Locate the cell with the specified text and output its (x, y) center coordinate. 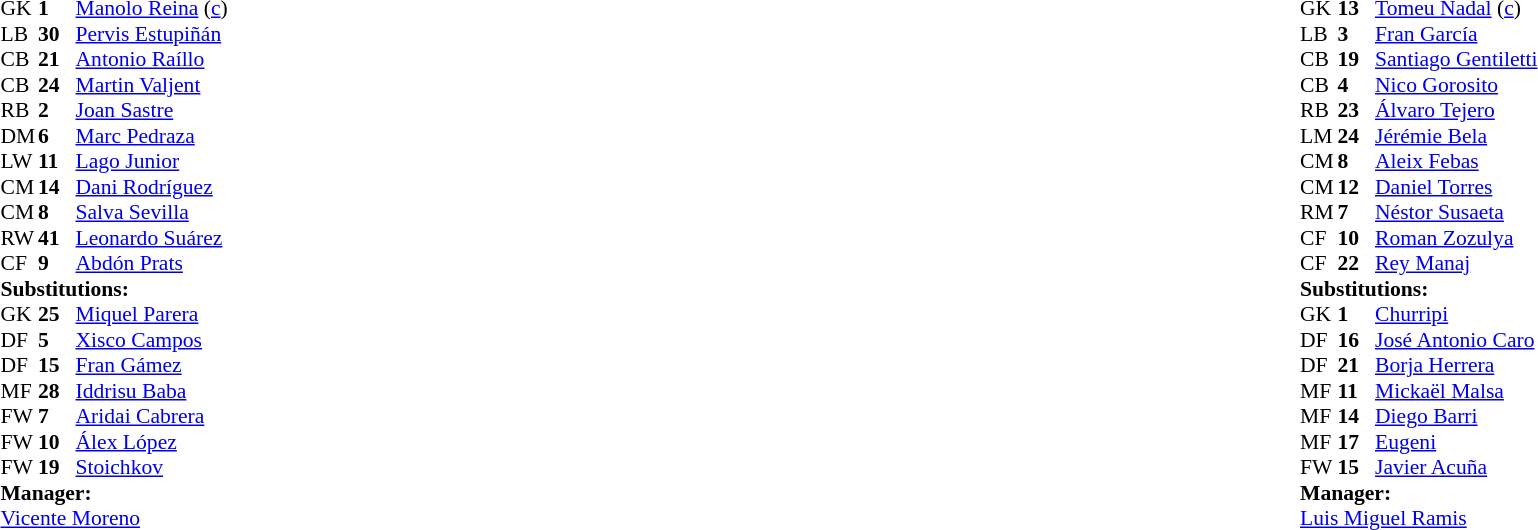
Iddrisu Baba (152, 391)
Antonio Raíllo (152, 59)
Javier Acuña (1456, 467)
Jérémie Bela (1456, 136)
5 (57, 340)
Abdón Prats (152, 263)
Xisco Campos (152, 340)
4 (1357, 85)
Álvaro Tejero (1456, 111)
17 (1357, 442)
2 (57, 111)
Joan Sastre (152, 111)
Álex López (152, 442)
RM (1319, 213)
Fran García (1456, 34)
12 (1357, 187)
23 (1357, 111)
Stoichkov (152, 467)
Nico Gorosito (1456, 85)
9 (57, 263)
Marc Pedraza (152, 136)
RW (19, 238)
3 (1357, 34)
Dani Rodríguez (152, 187)
Aridai Cabrera (152, 417)
Néstor Susaeta (1456, 213)
LM (1319, 136)
Churripi (1456, 315)
José Antonio Caro (1456, 340)
16 (1357, 340)
Diego Barri (1456, 417)
LW (19, 161)
6 (57, 136)
41 (57, 238)
28 (57, 391)
DM (19, 136)
Aleix Febas (1456, 161)
Santiago Gentiletti (1456, 59)
Roman Zozulya (1456, 238)
Borja Herrera (1456, 365)
Fran Gámez (152, 365)
Daniel Torres (1456, 187)
22 (1357, 263)
Pervis Estupiñán (152, 34)
Mickaël Malsa (1456, 391)
Miquel Parera (152, 315)
30 (57, 34)
Leonardo Suárez (152, 238)
25 (57, 315)
Eugeni (1456, 442)
Salva Sevilla (152, 213)
1 (1357, 315)
Lago Junior (152, 161)
Rey Manaj (1456, 263)
Martin Valjent (152, 85)
